Identify which cell holds the provided text, then report its [x, y] central coordinate. 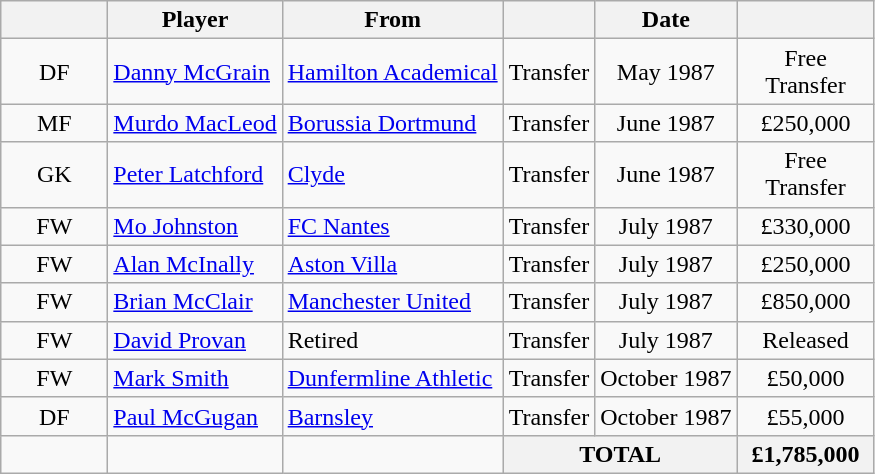
Manchester United [392, 302]
£55,000 [806, 416]
£1,785,000 [806, 454]
Date [666, 20]
May 1987 [666, 72]
Barnsley [392, 416]
MF [54, 123]
£330,000 [806, 226]
Mark Smith [195, 378]
Hamilton Academical [392, 72]
Clyde [392, 174]
David Provan [195, 340]
Retired [392, 340]
Borussia Dortmund [392, 123]
£50,000 [806, 378]
Mo Johnston [195, 226]
Paul McGugan [195, 416]
Murdo MacLeod [195, 123]
GK [54, 174]
Danny McGrain [195, 72]
Released [806, 340]
Aston Villa [392, 264]
Dunfermline Athletic [392, 378]
TOTAL [620, 454]
FC Nantes [392, 226]
From [392, 20]
£850,000 [806, 302]
Alan McInally [195, 264]
Peter Latchford [195, 174]
Player [195, 20]
Brian McClair [195, 302]
